Search for the cell housing the specified text and yield its [X, Y] center coordinate. 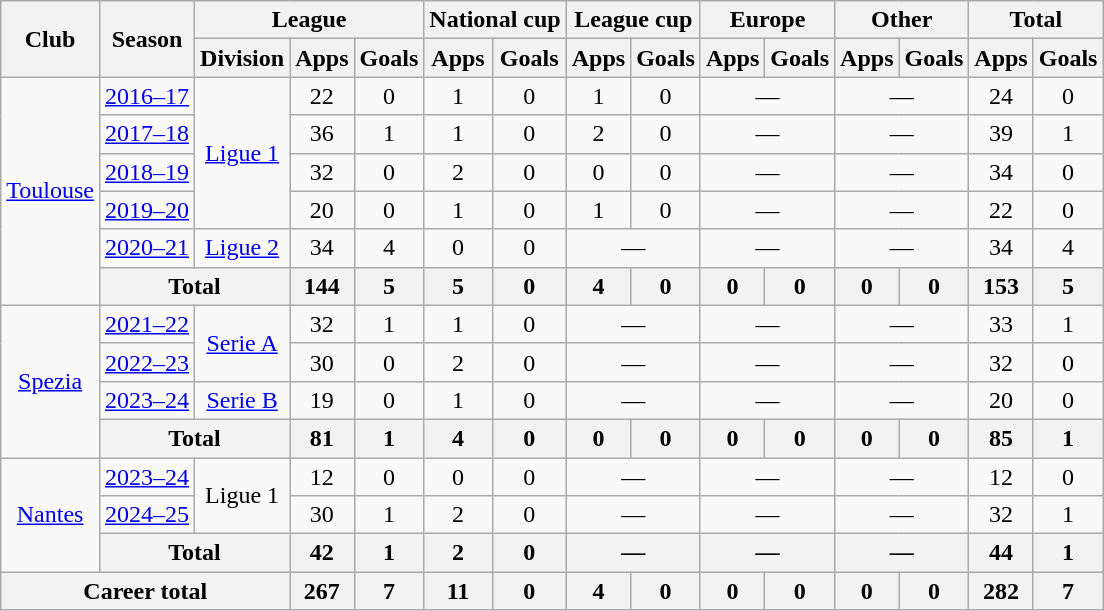
Club [50, 39]
2019–20 [146, 210]
36 [322, 134]
Other [902, 20]
Serie A [242, 343]
153 [1001, 286]
2018–19 [146, 172]
League cup [633, 20]
2017–18 [146, 134]
2021–22 [146, 324]
19 [322, 400]
2022–23 [146, 362]
282 [1001, 591]
Career total [146, 591]
144 [322, 286]
2024–25 [146, 515]
11 [458, 591]
42 [322, 553]
Season [146, 39]
44 [1001, 553]
39 [1001, 134]
Division [242, 58]
Spezia [50, 381]
2016–17 [146, 96]
Nantes [50, 515]
Ligue 2 [242, 248]
League [310, 20]
Serie B [242, 400]
National cup [495, 20]
81 [322, 438]
Europe [767, 20]
Toulouse [50, 191]
2020–21 [146, 248]
267 [322, 591]
85 [1001, 438]
24 [1001, 96]
33 [1001, 324]
